Pinpoint the cell where the given text exists, returning its (x, y) midpoint coordinate. 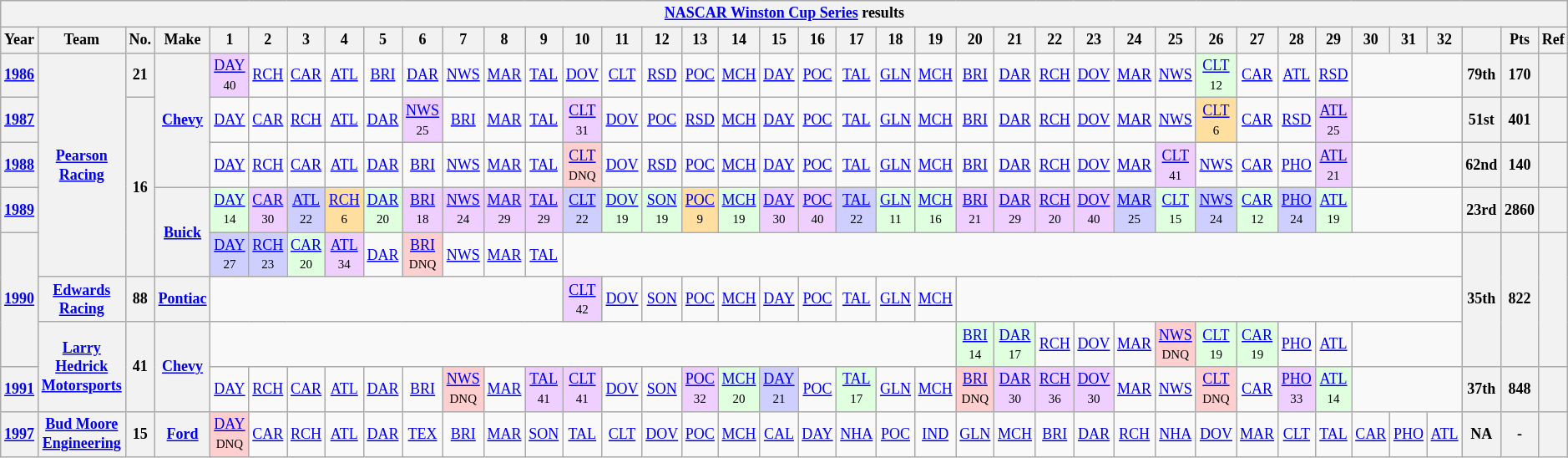
12 (662, 40)
1989 (20, 210)
BRI14 (975, 344)
POC40 (817, 210)
PHO33 (1296, 389)
DOV40 (1094, 210)
13 (701, 40)
ATL19 (1333, 210)
DAYDNQ (230, 434)
19 (935, 40)
24 (1135, 40)
18 (896, 40)
NA (1481, 434)
Pts (1520, 40)
DOV30 (1094, 389)
ATL14 (1333, 389)
ATL22 (306, 210)
GLN11 (896, 210)
2860 (1520, 210)
1 (230, 40)
POC9 (701, 210)
Pearson Racing (82, 165)
CLT6 (1216, 120)
DAR20 (382, 210)
No. (140, 40)
DOV19 (622, 210)
1997 (20, 434)
22 (1055, 40)
CLT15 (1176, 210)
IND (935, 434)
23 (1094, 40)
DAR30 (1015, 389)
TEX (422, 434)
Ford (182, 434)
27 (1257, 40)
MAR25 (1135, 210)
RCH23 (268, 255)
6 (422, 40)
3 (306, 40)
CAR20 (306, 255)
Buick (182, 232)
10 (583, 40)
MAR29 (504, 210)
8 (504, 40)
37th (1481, 389)
RCH6 (344, 210)
79th (1481, 75)
DAY27 (230, 255)
TAL29 (544, 210)
4 (344, 40)
170 (1520, 75)
- (1520, 434)
ATL25 (1333, 120)
88 (140, 299)
TAL22 (857, 210)
401 (1520, 120)
1986 (20, 75)
BRI18 (422, 210)
20 (975, 40)
1990 (20, 299)
822 (1520, 299)
11 (622, 40)
62nd (1481, 165)
CLT22 (583, 210)
RCH20 (1055, 210)
MCH19 (739, 210)
DAY30 (779, 210)
CAL (779, 434)
Make (182, 40)
CAR30 (268, 210)
1987 (20, 120)
5 (382, 40)
140 (1520, 165)
1991 (20, 389)
848 (1520, 389)
TAL17 (857, 389)
Year (20, 40)
DAY40 (230, 75)
PHO24 (1296, 210)
ATL21 (1333, 165)
30 (1371, 40)
14 (739, 40)
MCH16 (935, 210)
29 (1333, 40)
CLT12 (1216, 75)
DAY21 (779, 389)
7 (463, 40)
ATL34 (344, 255)
2 (268, 40)
9 (544, 40)
CLT42 (583, 299)
CAR19 (1257, 344)
SON19 (662, 210)
35th (1481, 299)
17 (857, 40)
1988 (20, 165)
CLT31 (583, 120)
TAL41 (544, 389)
DAR17 (1015, 344)
28 (1296, 40)
23rd (1481, 210)
MCH20 (739, 389)
Pontiac (182, 299)
Larry Hedrick Motorsports (82, 366)
CAR12 (1257, 210)
Edwards Racing (82, 299)
CLT19 (1216, 344)
41 (140, 366)
BRI21 (975, 210)
51st (1481, 120)
DAR29 (1015, 210)
26 (1216, 40)
25 (1176, 40)
Ref (1553, 40)
DAY14 (230, 210)
31 (1409, 40)
POC32 (701, 389)
Team (82, 40)
32 (1444, 40)
RCH36 (1055, 389)
Bud Moore Engineering (82, 434)
NASCAR Winston Cup Series results (785, 13)
NWS25 (422, 120)
